For the text-containing cell, return its midpoint in (X, Y) coordinate format. 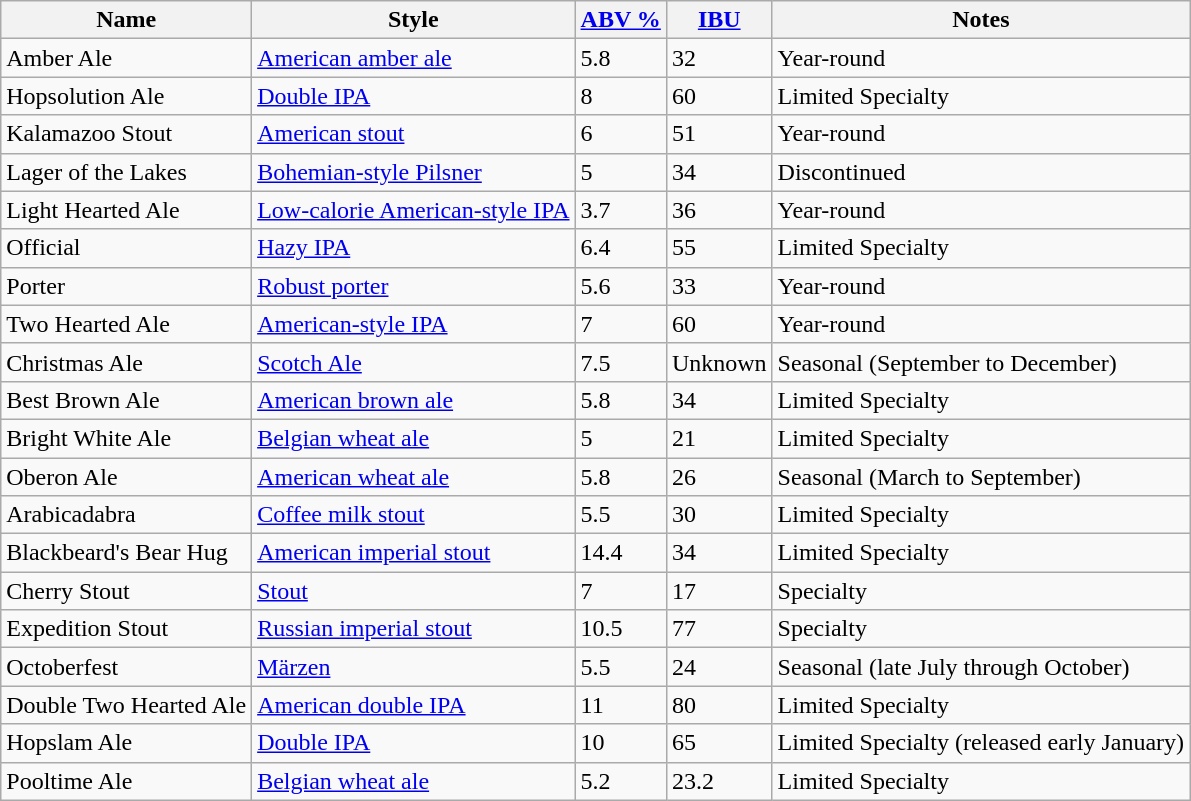
23.2 (719, 781)
American-style IPA (414, 324)
Expedition Stout (126, 629)
American stout (414, 134)
Notes (981, 20)
Bohemian-style Pilsner (414, 172)
Oberon Ale (126, 477)
American double IPA (414, 705)
Amber Ale (126, 58)
55 (719, 248)
7.5 (620, 362)
Hopslam Ale (126, 743)
Octoberfest (126, 667)
IBU (719, 20)
Cherry Stout (126, 591)
5.2 (620, 781)
Stout (414, 591)
Limited Specialty (released early January) (981, 743)
Bright White Ale (126, 438)
Porter (126, 286)
American brown ale (414, 400)
Seasonal (September to December) (981, 362)
Style (414, 20)
33 (719, 286)
Hopsolution Ale (126, 96)
Märzen (414, 667)
Two Hearted Ale (126, 324)
Christmas Ale (126, 362)
6.4 (620, 248)
51 (719, 134)
American amber ale (414, 58)
77 (719, 629)
80 (719, 705)
Kalamazoo Stout (126, 134)
10 (620, 743)
Official (126, 248)
26 (719, 477)
Seasonal (March to September) (981, 477)
American imperial stout (414, 553)
Hazy IPA (414, 248)
11 (620, 705)
Discontinued (981, 172)
Pooltime Ale (126, 781)
65 (719, 743)
5.6 (620, 286)
ABV % (620, 20)
Robust porter (414, 286)
Unknown (719, 362)
Arabicadabra (126, 515)
Russian imperial stout (414, 629)
10.5 (620, 629)
24 (719, 667)
Best Brown Ale (126, 400)
Name (126, 20)
Low-calorie American-style IPA (414, 210)
Lager of the Lakes (126, 172)
Blackbeard's Bear Hug (126, 553)
Scotch Ale (414, 362)
Light Hearted Ale (126, 210)
Coffee milk stout (414, 515)
8 (620, 96)
21 (719, 438)
6 (620, 134)
Seasonal (late July through October) (981, 667)
36 (719, 210)
Double Two Hearted Ale (126, 705)
32 (719, 58)
17 (719, 591)
American wheat ale (414, 477)
30 (719, 515)
14.4 (620, 553)
3.7 (620, 210)
